Determine the [X, Y] coordinate at the center of the cell enclosing the given text.  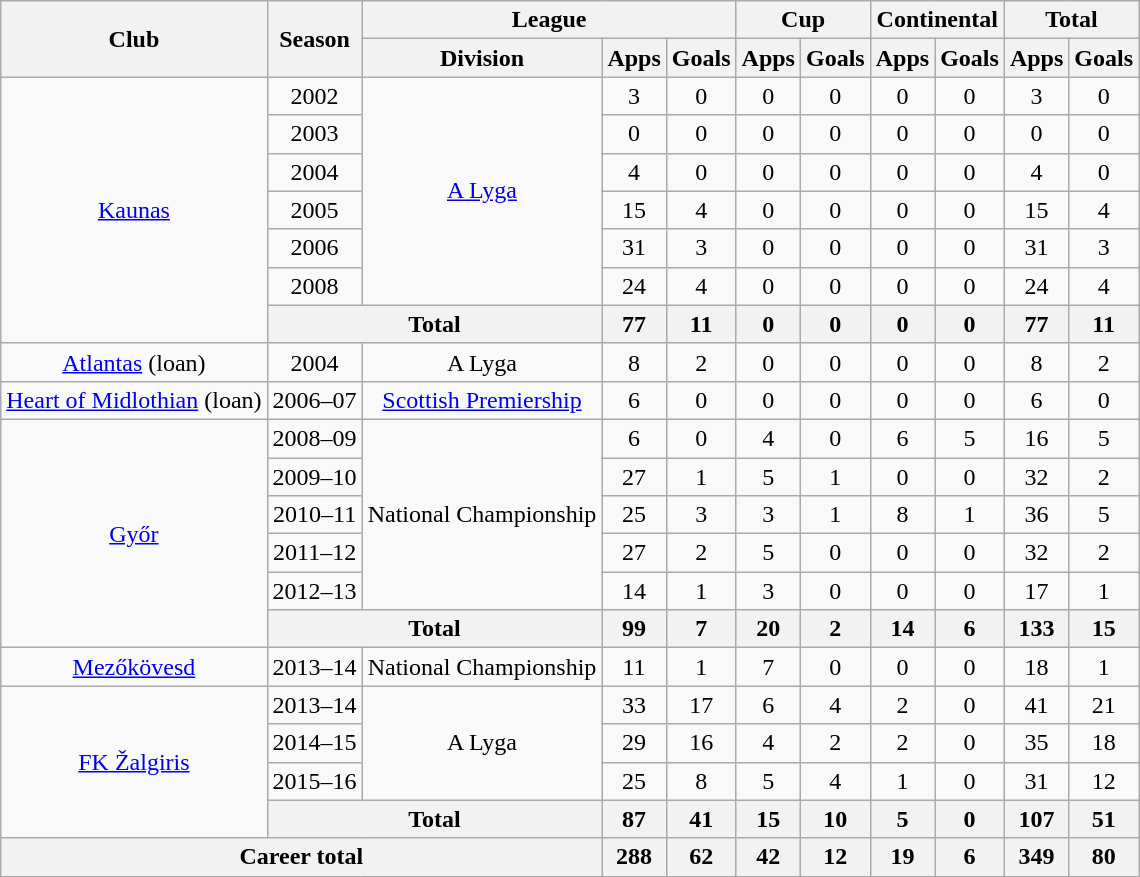
Division [482, 58]
2009–10 [314, 477]
10 [835, 819]
99 [634, 629]
Continental [937, 20]
107 [1036, 819]
Mezőkövesd [134, 667]
2006 [314, 248]
Atlantas (loan) [134, 362]
87 [634, 819]
62 [701, 857]
51 [1104, 819]
Kaunas [134, 210]
League [549, 20]
Scottish Premiership [482, 400]
21 [1104, 705]
349 [1036, 857]
133 [1036, 629]
2014–15 [314, 743]
2008–09 [314, 438]
42 [768, 857]
FK Žalgiris [134, 762]
Club [134, 39]
Season [314, 39]
19 [902, 857]
2015–16 [314, 781]
2012–13 [314, 591]
2010–11 [314, 515]
Cup [803, 20]
2006–07 [314, 400]
2011–12 [314, 553]
Győr [134, 533]
2003 [314, 134]
36 [1036, 515]
2002 [314, 96]
288 [634, 857]
35 [1036, 743]
2005 [314, 210]
Career total [302, 857]
80 [1104, 857]
33 [634, 705]
Heart of Midlothian (loan) [134, 400]
20 [768, 629]
2008 [314, 286]
29 [634, 743]
